Detect which cell encompasses the target text, then output its [x, y] center coordinate. 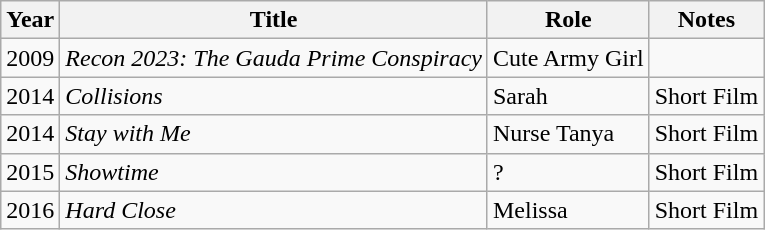
Title [274, 20]
2009 [30, 58]
Melissa [568, 210]
Hard Close [274, 210]
Nurse Tanya [568, 134]
Recon 2023: The Gauda Prime Conspiracy [274, 58]
Year [30, 20]
Notes [706, 20]
Stay with Me [274, 134]
2015 [30, 172]
Showtime [274, 172]
? [568, 172]
Collisions [274, 96]
Role [568, 20]
Sarah [568, 96]
Cute Army Girl [568, 58]
2016 [30, 210]
